Detect which cell encompasses the target text, then output its (x, y) center coordinate. 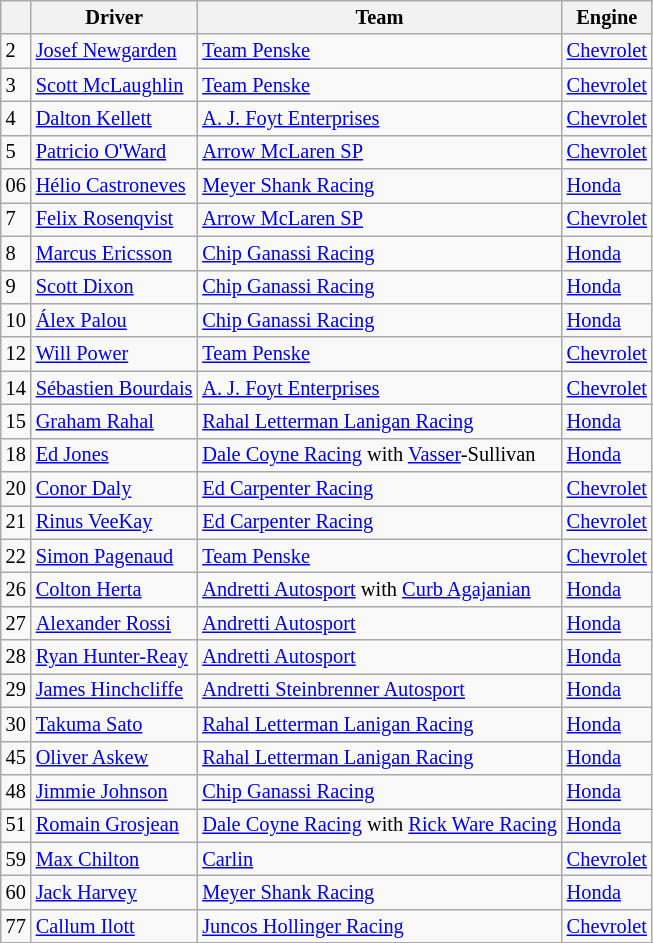
Rinus VeeKay (114, 522)
Juncos Hollinger Racing (379, 926)
Álex Palou (114, 320)
Andretti Autosport with Curb Agajanian (379, 589)
5 (16, 152)
Oliver Askew (114, 758)
22 (16, 556)
Dale Coyne Racing with Rick Ware Racing (379, 825)
Scott McLaughlin (114, 85)
14 (16, 388)
18 (16, 455)
7 (16, 219)
10 (16, 320)
Colton Herta (114, 589)
4 (16, 118)
26 (16, 589)
Marcus Ericsson (114, 253)
2 (16, 51)
Will Power (114, 354)
Patricio O'Ward (114, 152)
60 (16, 892)
Sébastien Bourdais (114, 388)
Dale Coyne Racing with Vasser-Sullivan (379, 455)
29 (16, 690)
45 (16, 758)
Callum Ilott (114, 926)
Alexander Rossi (114, 623)
27 (16, 623)
Graham Rahal (114, 421)
3 (16, 85)
Max Chilton (114, 859)
8 (16, 253)
James Hinchcliffe (114, 690)
77 (16, 926)
06 (16, 186)
9 (16, 287)
21 (16, 522)
Romain Grosjean (114, 825)
20 (16, 489)
Andretti Steinbrenner Autosport (379, 690)
59 (16, 859)
Dalton Kellett (114, 118)
28 (16, 657)
15 (16, 421)
Jimmie Johnson (114, 791)
Simon Pagenaud (114, 556)
Felix Rosenqvist (114, 219)
48 (16, 791)
Ed Jones (114, 455)
Driver (114, 17)
Engine (607, 17)
Scott Dixon (114, 287)
51 (16, 825)
Ryan Hunter-Reay (114, 657)
Josef Newgarden (114, 51)
30 (16, 724)
Team (379, 17)
12 (16, 354)
Jack Harvey (114, 892)
Conor Daly (114, 489)
Takuma Sato (114, 724)
Hélio Castroneves (114, 186)
Carlin (379, 859)
